Output the [X, Y] coordinate of the center of the cell containing the given text.  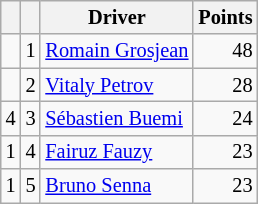
48 [225, 51]
24 [225, 118]
Romain Grosjean [116, 51]
Vitaly Petrov [116, 85]
3 [31, 118]
5 [31, 186]
Points [225, 17]
28 [225, 85]
Sébastien Buemi [116, 118]
Bruno Senna [116, 186]
2 [31, 85]
Fairuz Fauzy [116, 152]
Driver [116, 17]
